Search for the cell housing the specified text and yield its (X, Y) center coordinate. 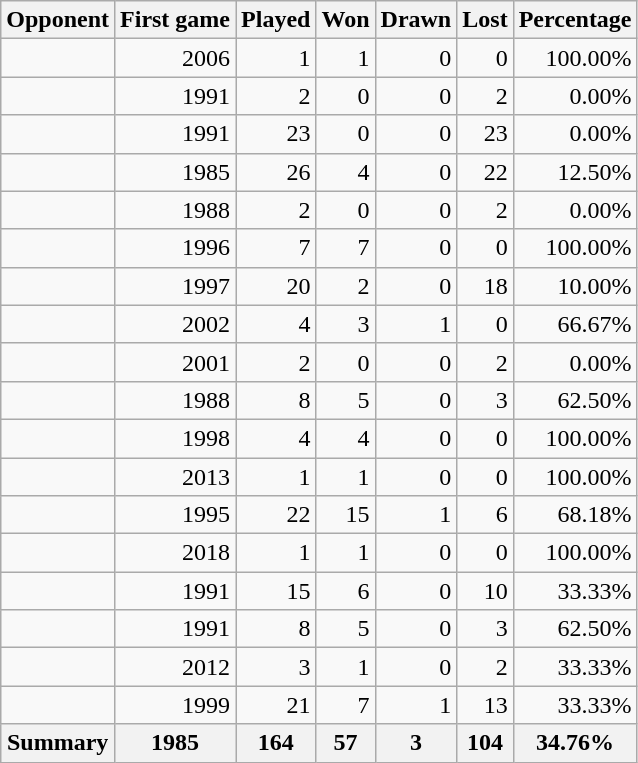
1998 (176, 438)
10 (485, 591)
164 (276, 743)
Summary (58, 743)
Won (346, 20)
10.00% (575, 286)
34.76% (575, 743)
2018 (176, 553)
Lost (485, 20)
20 (276, 286)
2002 (176, 324)
Opponent (58, 20)
66.67% (575, 324)
1997 (176, 286)
First game (176, 20)
2001 (176, 362)
Played (276, 20)
26 (276, 172)
2012 (176, 667)
Percentage (575, 20)
1996 (176, 248)
68.18% (575, 515)
Drawn (416, 20)
104 (485, 743)
12.50% (575, 172)
1999 (176, 705)
13 (485, 705)
18 (485, 286)
1995 (176, 515)
2013 (176, 477)
57 (346, 743)
21 (276, 705)
2006 (176, 58)
